Scan for the cell matching the given text and deliver its [X, Y] coordinate at center. 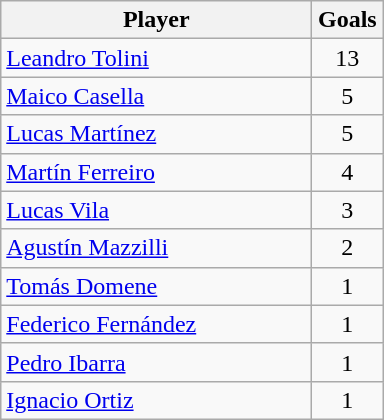
Lucas Martínez [156, 134]
Goals [348, 20]
Maico Casella [156, 96]
2 [348, 248]
4 [348, 172]
Player [156, 20]
3 [348, 210]
Tomás Domene [156, 286]
Lucas Vila [156, 210]
Federico Fernández [156, 324]
Agustín Mazzilli [156, 248]
Leandro Tolini [156, 58]
13 [348, 58]
Ignacio Ortiz [156, 400]
Martín Ferreiro [156, 172]
Pedro Ibarra [156, 362]
